Capture the cell that displays the provided text and extract its (x, y) central coordinate. 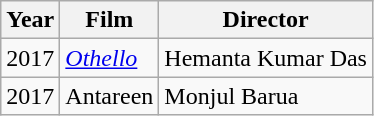
Othello (110, 58)
Director (266, 20)
Film (110, 20)
Antareen (110, 96)
Monjul Barua (266, 96)
Hemanta Kumar Das (266, 58)
Year (30, 20)
